Output the [X, Y] coordinate of the center of the cell containing the given text.  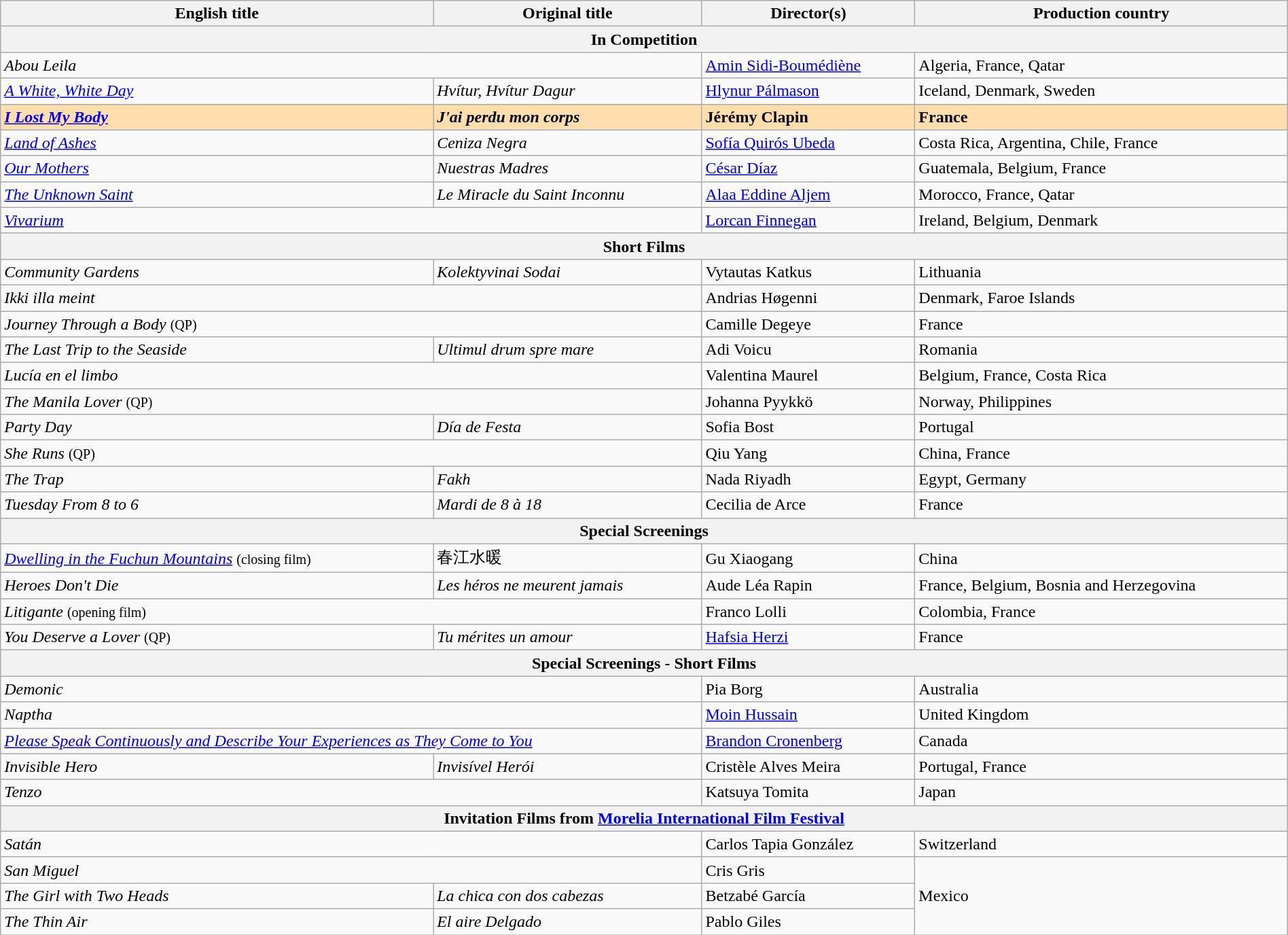
Original title [568, 14]
Portugal, France [1101, 766]
Pia Borg [808, 689]
Día de Festa [568, 427]
Japan [1101, 792]
Norway, Philippines [1101, 402]
Denmark, Faroe Islands [1101, 298]
The Last Trip to the Seaside [217, 350]
Special Screenings - Short Films [644, 663]
Fakh [568, 479]
Party Day [217, 427]
Adi Voicu [808, 350]
Hlynur Pálmason [808, 91]
Aude Léa Rapin [808, 586]
The Manila Lover (QP) [351, 402]
San Miguel [351, 870]
In Competition [644, 39]
Belgium, France, Costa Rica [1101, 376]
Ireland, Belgium, Denmark [1101, 220]
Please Speak Continuously and Describe Your Experiences as They Come to You [351, 741]
Algeria, France, Qatar [1101, 65]
Ikki illa meint [351, 298]
La chica con dos cabezas [568, 896]
Invisible Hero [217, 766]
Cris Gris [808, 870]
Sofia Bost [808, 427]
J'ai perdu mon corps [568, 117]
The Trap [217, 479]
Ultimul drum spre mare [568, 350]
Lithuania [1101, 272]
Qiu Yang [808, 453]
春江水暖 [568, 559]
Litigante (opening film) [351, 612]
Mexico [1101, 896]
Lorcan Finnegan [808, 220]
Kolektyvinai Sodai [568, 272]
Brandon Cronenberg [808, 741]
Journey Through a Body (QP) [351, 324]
Invisível Herói [568, 766]
Ceniza Negra [568, 143]
China, France [1101, 453]
Moin Hussain [808, 715]
Franco Lolli [808, 612]
Andrias Høgenni [808, 298]
Satán [351, 844]
Hafsia Herzi [808, 637]
Lucía en el limbo [351, 376]
United Kingdom [1101, 715]
Betzabé García [808, 896]
El aire Delgado [568, 921]
Morocco, France, Qatar [1101, 194]
English title [217, 14]
You Deserve a Lover (QP) [217, 637]
Canada [1101, 741]
Katsuya Tomita [808, 792]
Guatemala, Belgium, France [1101, 169]
Director(s) [808, 14]
Nuestras Madres [568, 169]
Tuesday From 8 to 6 [217, 505]
Heroes Don't Die [217, 586]
France, Belgium, Bosnia and Herzegovina [1101, 586]
Cristèle Alves Meira [808, 766]
Alaa Eddine Aljem [808, 194]
I Lost My Body [217, 117]
Production country [1101, 14]
Tu mérites un amour [568, 637]
Pablo Giles [808, 921]
Jérémy Clapin [808, 117]
Valentina Maurel [808, 376]
A White, White Day [217, 91]
Nada Riyadh [808, 479]
Abou Leila [351, 65]
Invitation Films from Morelia International Film Festival [644, 818]
Amin Sidi-Boumédiène [808, 65]
Gu Xiaogang [808, 559]
Mardi de 8 à 18 [568, 505]
Johanna Pyykkö [808, 402]
Colombia, France [1101, 612]
Le Miracle du Saint Inconnu [568, 194]
Australia [1101, 689]
Community Gardens [217, 272]
Special Screenings [644, 531]
The Girl with Two Heads [217, 896]
China [1101, 559]
The Unknown Saint [217, 194]
Naptha [351, 715]
Cecilia de Arce [808, 505]
Switzerland [1101, 844]
Les héros ne meurent jamais [568, 586]
Demonic [351, 689]
Tenzo [351, 792]
The Thin Air [217, 921]
Land of Ashes [217, 143]
Portugal [1101, 427]
Costa Rica, Argentina, Chile, France [1101, 143]
Vytautas Katkus [808, 272]
Iceland, Denmark, Sweden [1101, 91]
Short Films [644, 246]
Vivarium [351, 220]
Hvítur, Hvítur Dagur [568, 91]
Egypt, Germany [1101, 479]
Romania [1101, 350]
Carlos Tapia González [808, 844]
Our Mothers [217, 169]
She Runs (QP) [351, 453]
Camille Degeye [808, 324]
César Díaz [808, 169]
Sofía Quirós Ubeda [808, 143]
Dwelling in the Fuchun Mountains (closing film) [217, 559]
